Output the [X, Y] coordinate of the center of the cell containing the given text.  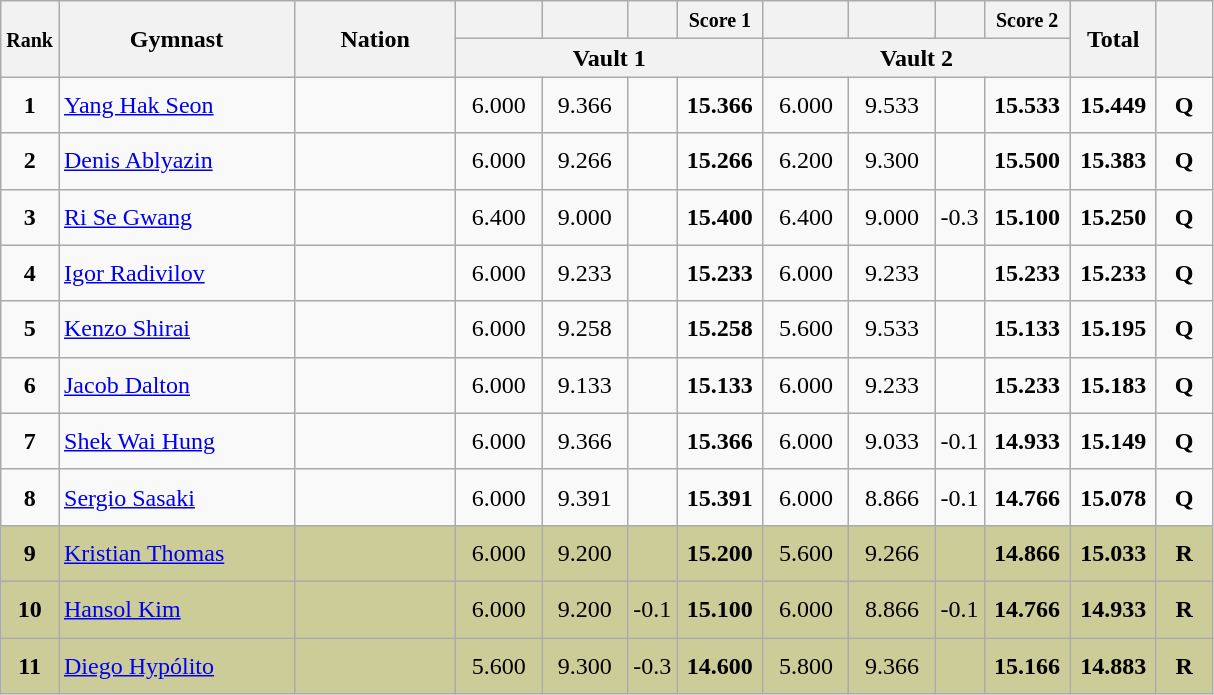
2 [30, 161]
Ri Se Gwang [176, 217]
15.250 [1113, 217]
Score 1 [720, 20]
15.400 [720, 217]
Nation [376, 39]
10 [30, 609]
7 [30, 441]
9.133 [585, 385]
15.149 [1113, 441]
14.883 [1113, 666]
Vault 2 [916, 58]
Gymnast [176, 39]
Score 2 [1027, 20]
3 [30, 217]
15.533 [1027, 105]
Kenzo Shirai [176, 329]
5.800 [806, 666]
14.866 [1027, 553]
Jacob Dalton [176, 385]
Hansol Kim [176, 609]
8 [30, 497]
15.195 [1113, 329]
Sergio Sasaki [176, 497]
Yang Hak Seon [176, 105]
6 [30, 385]
15.200 [720, 553]
Denis Ablyazin [176, 161]
Vault 1 [610, 58]
15.383 [1113, 161]
15.033 [1113, 553]
15.500 [1027, 161]
15.258 [720, 329]
Total [1113, 39]
9.391 [585, 497]
15.166 [1027, 666]
15.266 [720, 161]
9.258 [585, 329]
14.600 [720, 666]
Rank [30, 39]
Igor Radivilov [176, 273]
15.391 [720, 497]
6.200 [806, 161]
5 [30, 329]
Diego Hypólito [176, 666]
1 [30, 105]
15.183 [1113, 385]
4 [30, 273]
9.033 [892, 441]
11 [30, 666]
Shek Wai Hung [176, 441]
Kristian Thomas [176, 553]
15.078 [1113, 497]
15.449 [1113, 105]
9 [30, 553]
